Output the [x, y] coordinate of the center of the cell containing the given text.  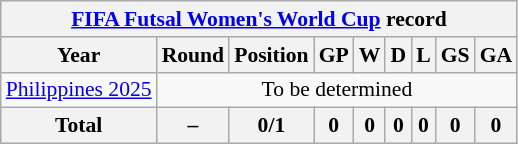
W [370, 55]
Position [271, 55]
Year [79, 55]
FIFA Futsal Women's World Cup record [259, 19]
To be determined [338, 90]
GP [334, 55]
– [194, 126]
Philippines 2025 [79, 90]
Total [79, 126]
GA [496, 55]
0/1 [271, 126]
GS [456, 55]
L [424, 55]
Round [194, 55]
D [398, 55]
